Return [X, Y] of the center of cell containing provided text 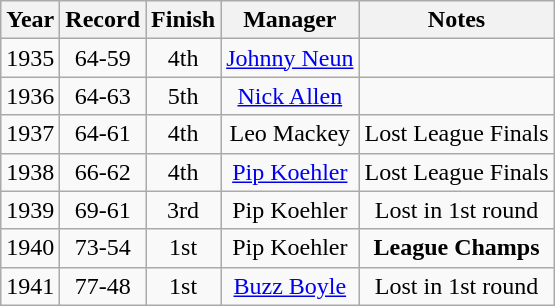
Nick Allen [290, 96]
66-62 [103, 172]
Leo Mackey [290, 134]
3rd [184, 210]
Year [30, 20]
1941 [30, 286]
64-63 [103, 96]
League Champs [456, 248]
Finish [184, 20]
5th [184, 96]
1935 [30, 58]
Notes [456, 20]
Manager [290, 20]
69-61 [103, 210]
1936 [30, 96]
Record [103, 20]
73-54 [103, 248]
1937 [30, 134]
Buzz Boyle [290, 286]
64-61 [103, 134]
1938 [30, 172]
1939 [30, 210]
77-48 [103, 286]
1940 [30, 248]
Johnny Neun [290, 58]
64-59 [103, 58]
